For the text-containing cell, return its midpoint in [x, y] coordinate format. 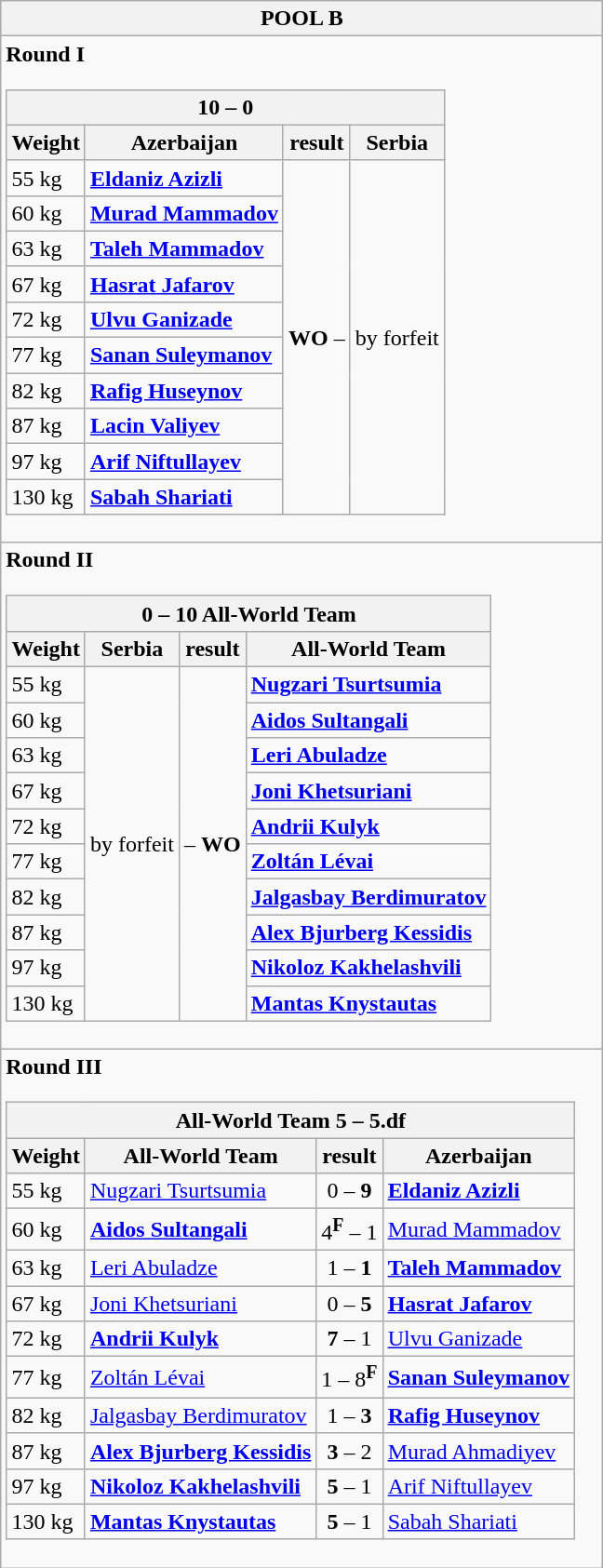
0 – 5 [350, 1304]
– WO [212, 845]
1 – 8F [350, 1377]
3 – 2 [350, 1451]
7 – 1 [350, 1339]
4F – 1 [350, 1230]
10 – 0 [225, 107]
WO – [316, 337]
Murad Ahmadiyev [478, 1451]
0 – 9 [350, 1191]
Lacin Valiyev [184, 426]
1 – 3 [350, 1415]
All-World Team 5 – 5.df [290, 1120]
POOL B [301, 19]
0 – 10 All-World Team [249, 613]
1 – 1 [350, 1267]
